Detect which cell encompasses the target text, then output its (x, y) center coordinate. 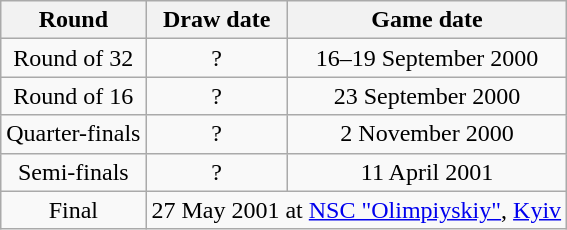
23 September 2000 (426, 96)
Draw date (216, 20)
11 April 2001 (426, 172)
Quarter-finals (74, 134)
2 November 2000 (426, 134)
Game date (426, 20)
Final (74, 210)
16–19 September 2000 (426, 58)
Semi-finals (74, 172)
27 May 2001 at NSC "Olimpiyskiy", Kyiv (356, 210)
Round of 32 (74, 58)
Round (74, 20)
Round of 16 (74, 96)
